Provide the [x, y] coordinate of the cell's center where the given text is located.  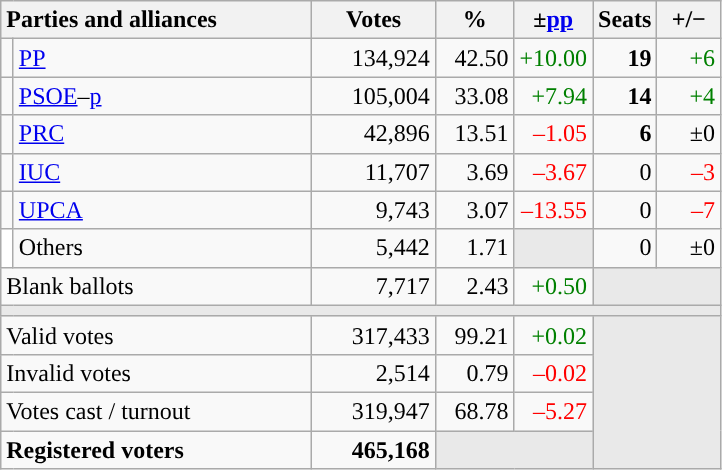
PSOE–p [162, 96]
19 [625, 58]
PP [162, 58]
–1.05 [554, 134]
6 [625, 134]
±pp [554, 20]
Invalid votes [156, 373]
14 [625, 96]
UPCA [162, 210]
465,168 [374, 449]
Valid votes [156, 335]
11,707 [374, 172]
2,514 [374, 373]
42,896 [374, 134]
3.69 [474, 172]
1.71 [474, 248]
9,743 [374, 210]
–0.02 [554, 373]
99.21 [474, 335]
42.50 [474, 58]
0.79 [474, 373]
IUC [162, 172]
33.08 [474, 96]
5,442 [374, 248]
–5.27 [554, 411]
+6 [689, 58]
PRC [162, 134]
+7.94 [554, 96]
Blank ballots [156, 286]
3.07 [474, 210]
105,004 [374, 96]
Parties and alliances [156, 20]
7,717 [374, 286]
–13.55 [554, 210]
Registered voters [156, 449]
317,433 [374, 335]
+0.02 [554, 335]
Votes [374, 20]
Others [162, 248]
134,924 [374, 58]
% [474, 20]
–7 [689, 210]
Seats [625, 20]
Votes cast / turnout [156, 411]
+/− [689, 20]
+10.00 [554, 58]
319,947 [374, 411]
68.78 [474, 411]
+0.50 [554, 286]
13.51 [474, 134]
2.43 [474, 286]
–3.67 [554, 172]
–3 [689, 172]
+4 [689, 96]
